Capture the cell that displays the provided text and extract its (x, y) central coordinate. 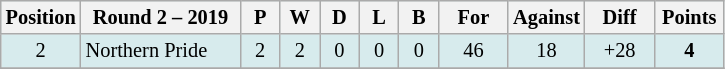
Diff (620, 17)
D (340, 17)
Against (546, 17)
18 (546, 51)
P (260, 17)
L (379, 17)
Northern Pride (161, 51)
Round 2 – 2019 (161, 17)
Points (689, 17)
46 (474, 51)
Position (41, 17)
4 (689, 51)
B (419, 17)
W (300, 17)
+28 (620, 51)
For (474, 17)
